Search for the cell housing the specified text and yield its [X, Y] center coordinate. 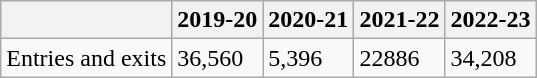
22886 [400, 58]
Entries and exits [86, 58]
2019-20 [218, 20]
2022-23 [490, 20]
5,396 [308, 58]
2020-21 [308, 20]
2021-22 [400, 20]
36,560 [218, 58]
34,208 [490, 58]
